Return the [X, Y] coordinate for the center point of the cell that contains the specified text.  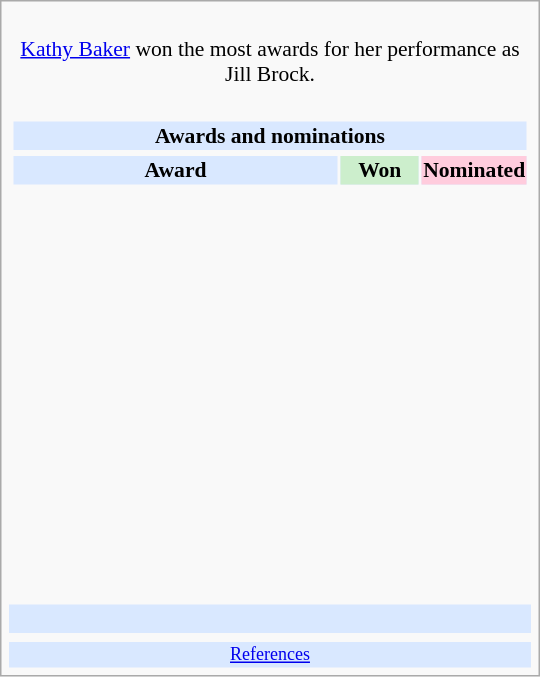
Nominated [474, 170]
Won [380, 170]
Award [175, 170]
References [270, 655]
Kathy Baker won the most awards for her performance as Jill Brock. [270, 49]
Awards and nominations [270, 135]
Awards and nominations Award Won Nominated [270, 346]
